Capture the cell that displays the provided text and extract its [x, y] central coordinate. 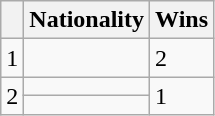
Nationality [87, 20]
Wins [182, 20]
